Search for the cell housing the specified text and yield its (x, y) center coordinate. 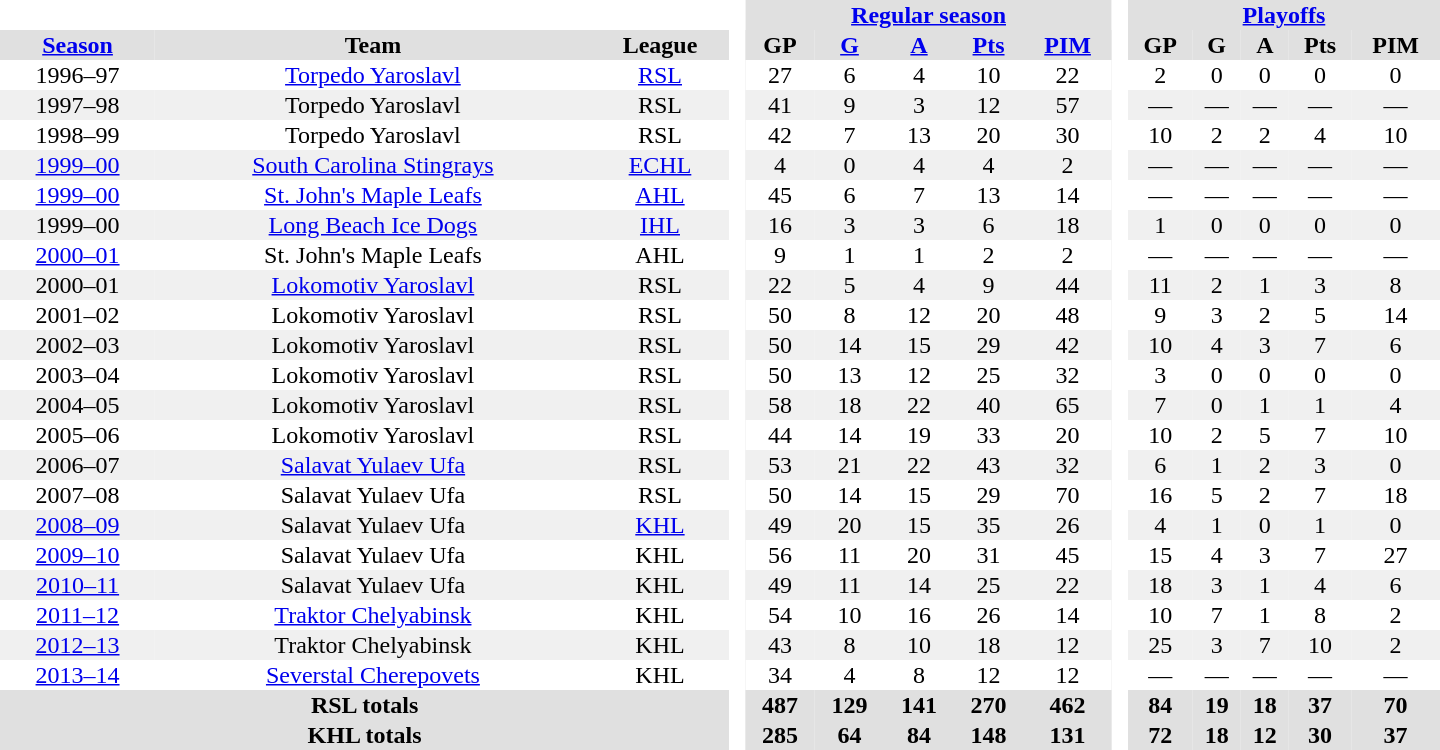
35 (989, 525)
2013–14 (78, 675)
40 (989, 405)
2002–03 (78, 345)
1998–99 (78, 135)
64 (850, 735)
41 (780, 105)
2003–04 (78, 375)
34 (780, 675)
Playoffs (1284, 15)
148 (989, 735)
2006–07 (78, 465)
53 (780, 465)
2004–05 (78, 405)
487 (780, 705)
South Carolina Stingrays (373, 165)
2007–08 (78, 495)
2009–10 (78, 555)
KHL totals (364, 735)
54 (780, 615)
League (660, 45)
2008–09 (78, 525)
141 (919, 705)
2012–13 (78, 645)
131 (1068, 735)
48 (1068, 315)
2010–11 (78, 585)
Long Beach Ice Dogs (373, 225)
Team (373, 45)
ECHL (660, 165)
2005–06 (78, 435)
21 (850, 465)
31 (989, 555)
58 (780, 405)
270 (989, 705)
65 (1068, 405)
285 (780, 735)
129 (850, 705)
Severstal Cherepovets (373, 675)
2011–12 (78, 615)
33 (989, 435)
2001–02 (78, 315)
56 (780, 555)
1997–98 (78, 105)
57 (1068, 105)
Season (78, 45)
RSL totals (364, 705)
1996–97 (78, 75)
72 (1160, 735)
462 (1068, 705)
Regular season (928, 15)
IHL (660, 225)
